Find where the given text appears and provide that cell's center as [X, Y] coordinate. 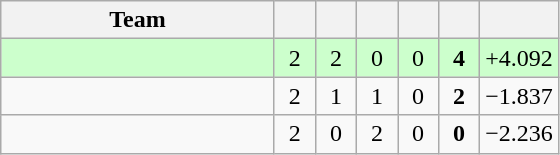
−1.837 [520, 96]
+4.092 [520, 58]
Team [138, 20]
4 [460, 58]
−2.236 [520, 134]
